Detect which cell encompasses the target text, then output its [X, Y] center coordinate. 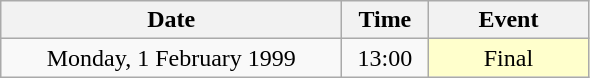
Final [508, 58]
Time [385, 20]
Date [172, 20]
Monday, 1 February 1999 [172, 58]
Event [508, 20]
13:00 [385, 58]
